Scan for the cell matching the given text and deliver its [x, y] coordinate at center. 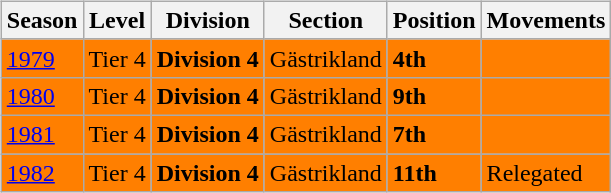
Section [326, 20]
11th [434, 173]
9th [434, 96]
Movements [546, 20]
Level [117, 20]
1982 [42, 173]
1981 [42, 134]
Position [434, 20]
Relegated [546, 173]
Season [42, 20]
7th [434, 134]
Division [208, 20]
1980 [42, 96]
1979 [42, 58]
4th [434, 58]
